Determine the (X, Y) coordinate at the center of the cell enclosing the given text.  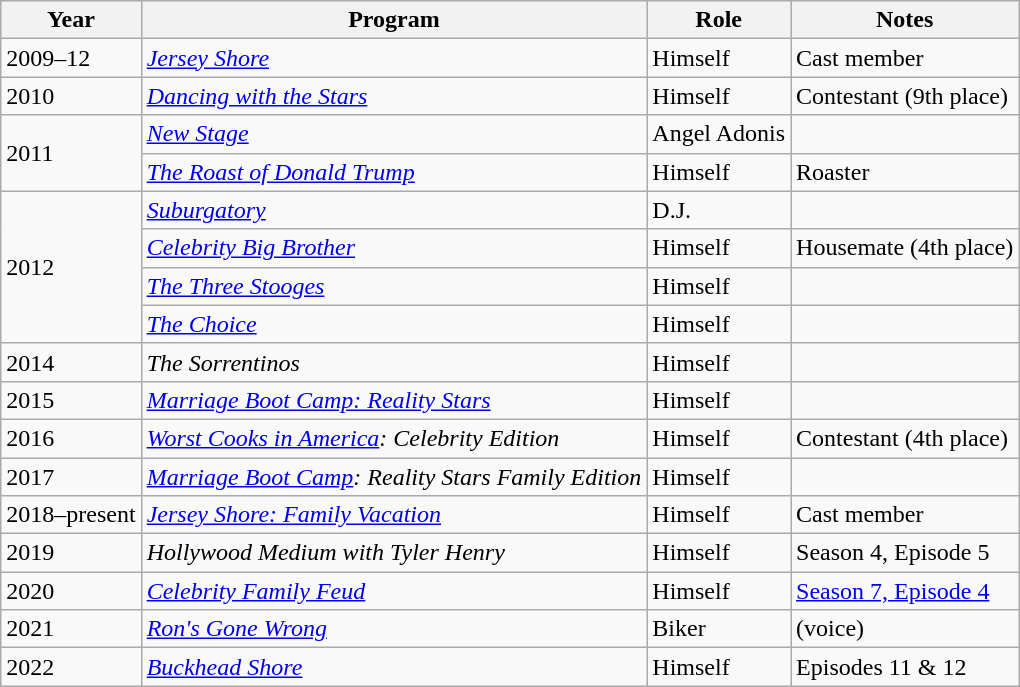
Jersey Shore (394, 58)
The Sorrentinos (394, 362)
Housemate (4th place) (905, 248)
Episodes 11 & 12 (905, 667)
New Stage (394, 134)
2020 (71, 591)
2009–12 (71, 58)
D.J. (719, 210)
Contestant (9th place) (905, 96)
(voice) (905, 629)
2022 (71, 667)
Marriage Boot Camp: Reality Stars (394, 400)
The Three Stooges (394, 286)
Notes (905, 20)
Dancing with the Stars (394, 96)
Ron's Gone Wrong (394, 629)
Worst Cooks in America: Celebrity Edition (394, 438)
The Roast of Donald Trump (394, 172)
Role (719, 20)
Suburgatory (394, 210)
2021 (71, 629)
Celebrity Family Feud (394, 591)
2011 (71, 153)
2014 (71, 362)
Roaster (905, 172)
The Choice (394, 324)
Program (394, 20)
Biker (719, 629)
2017 (71, 477)
Angel Adonis (719, 134)
Marriage Boot Camp: Reality Stars Family Edition (394, 477)
2019 (71, 553)
Year (71, 20)
Jersey Shore: Family Vacation (394, 515)
Hollywood Medium with Tyler Henry (394, 553)
Contestant (4th place) (905, 438)
2012 (71, 267)
2016 (71, 438)
Celebrity Big Brother (394, 248)
2010 (71, 96)
Season 7, Episode 4 (905, 591)
Season 4, Episode 5 (905, 553)
2015 (71, 400)
2018–present (71, 515)
Buckhead Shore (394, 667)
